Scan for the cell matching the given text and deliver its [x, y] coordinate at center. 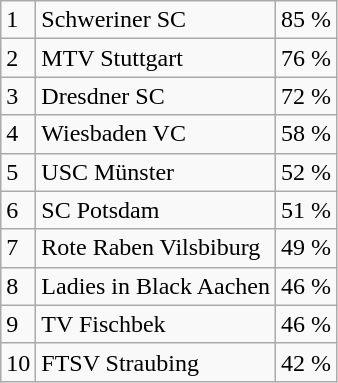
49 % [306, 248]
6 [18, 210]
10 [18, 362]
4 [18, 134]
7 [18, 248]
58 % [306, 134]
MTV Stuttgart [156, 58]
51 % [306, 210]
Rote Raben Vilsbiburg [156, 248]
72 % [306, 96]
FTSV Straubing [156, 362]
TV Fischbek [156, 324]
52 % [306, 172]
85 % [306, 20]
Schweriner SC [156, 20]
76 % [306, 58]
1 [18, 20]
3 [18, 96]
USC Münster [156, 172]
42 % [306, 362]
9 [18, 324]
Dresdner SC [156, 96]
SC Potsdam [156, 210]
Wiesbaden VC [156, 134]
5 [18, 172]
2 [18, 58]
Ladies in Black Aachen [156, 286]
8 [18, 286]
